Find where the given text appears and provide that cell's center as (X, Y) coordinate. 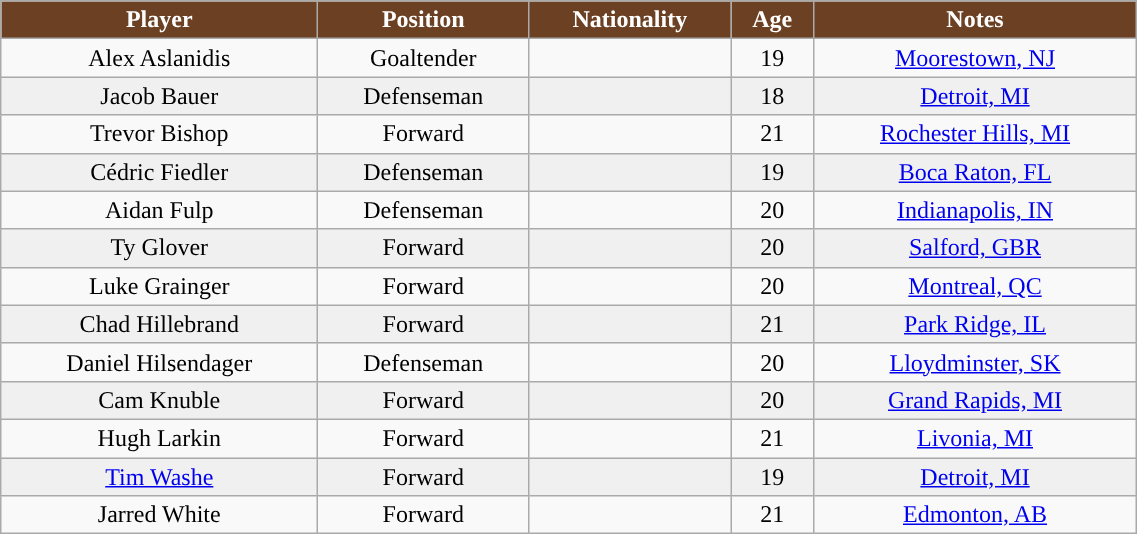
Luke Grainger (160, 286)
Boca Raton, FL (975, 172)
Alex Aslanidis (160, 58)
Notes (975, 20)
Park Ridge, IL (975, 324)
Tim Washe (160, 477)
Edmonton, AB (975, 515)
Trevor Bishop (160, 134)
Salford, GBR (975, 248)
Ty Glover (160, 248)
Jacob Bauer (160, 96)
Hugh Larkin (160, 438)
Age (772, 20)
Lloydminster, SK (975, 362)
Rochester Hills, MI (975, 134)
Goaltender (424, 58)
Livonia, MI (975, 438)
Indianapolis, IN (975, 210)
Daniel Hilsendager (160, 362)
Grand Rapids, MI (975, 400)
Chad Hillebrand (160, 324)
Montreal, QC (975, 286)
Nationality (630, 20)
Player (160, 20)
Moorestown, NJ (975, 58)
Aidan Fulp (160, 210)
18 (772, 96)
Cam Knuble (160, 400)
Jarred White (160, 515)
Cédric Fiedler (160, 172)
Position (424, 20)
